Capture the cell that displays the provided text and extract its [X, Y] central coordinate. 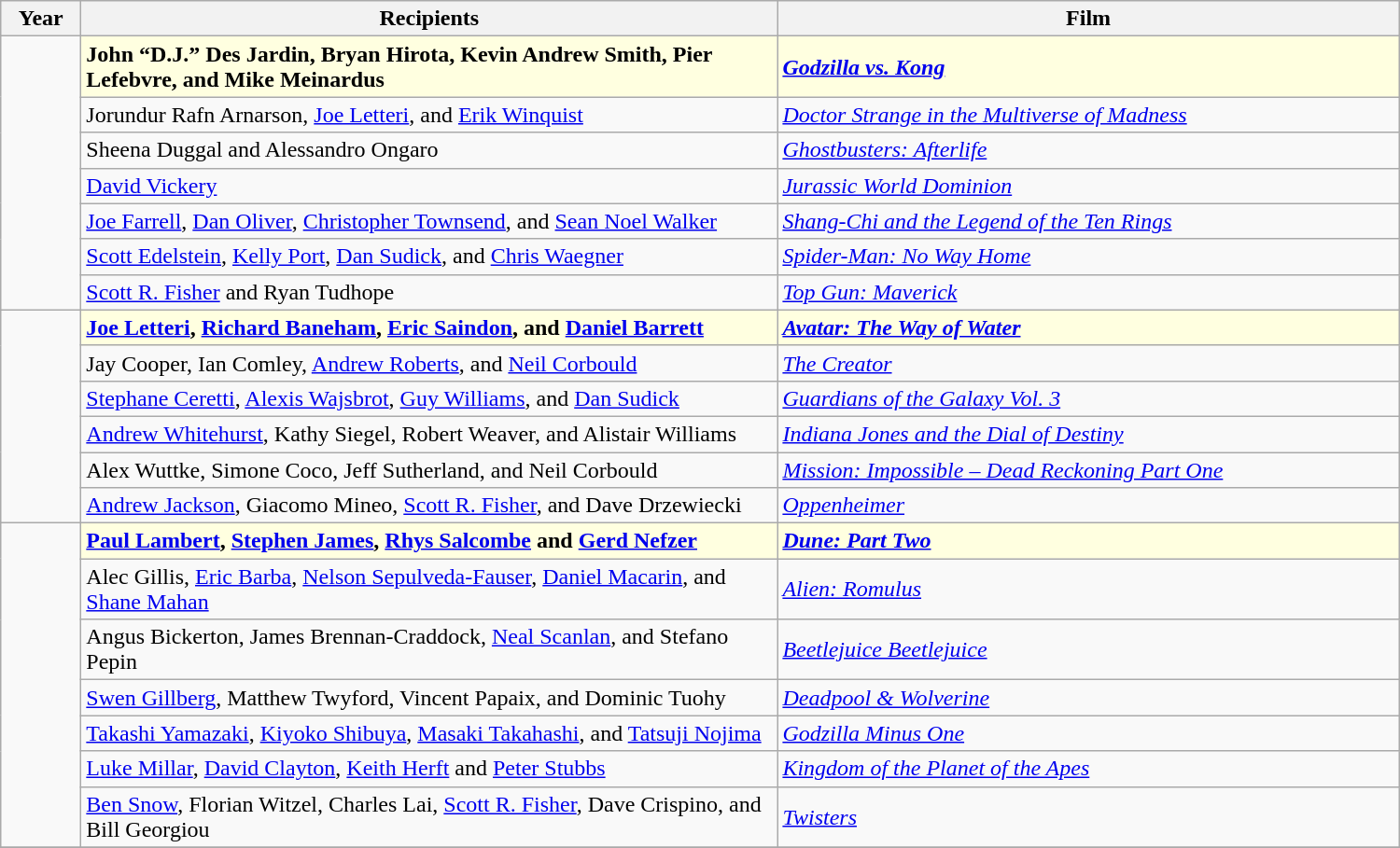
Indiana Jones and the Dial of Destiny [1088, 434]
Angus Bickerton, James Brennan-Craddock, Neal Scanlan, and Stefano Pepin [429, 649]
Sheena Duggal and Alessandro Ongaro [429, 150]
Joe Farrell, Dan Oliver, Christopher Townsend, and Sean Noel Walker [429, 221]
Kingdom of the Planet of the Apes [1088, 769]
John “D.J.” Des Jardin, Bryan Hirota, Kevin Andrew Smith, Pier Lefebvre, and Mike Meinardus [429, 67]
Doctor Strange in the Multiverse of Madness [1088, 115]
Top Gun: Maverick [1088, 292]
Jurassic World Dominion [1088, 186]
Dune: Part Two [1088, 541]
Godzilla vs. Kong [1088, 67]
Godzilla Minus One [1088, 733]
Spider-Man: No Way Home [1088, 257]
Andrew Jackson, Giacomo Mineo, Scott R. Fisher, and Dave Drzewiecki [429, 506]
Paul Lambert, Stephen James, Rhys Salcombe and Gerd Nefzer [429, 541]
Ghostbusters: Afterlife [1088, 150]
Mission: Impossible – Dead Reckoning Part One [1088, 469]
Alien: Romulus [1088, 590]
Film [1088, 19]
Avatar: The Way of Water [1088, 327]
The Creator [1088, 363]
Swen Gillberg, Matthew Twyford, Vincent Papaix, and Dominic Tuohy [429, 698]
Beetlejuice Beetlejuice [1088, 649]
Alec Gillis, Eric Barba, Nelson Sepulveda-Fauser, Daniel Macarin, and Shane Mahan [429, 590]
Alex Wuttke, Simone Coco, Jeff Sutherland, and Neil Corbould [429, 469]
Recipients [429, 19]
Shang-Chi and the Legend of the Ten Rings [1088, 221]
Luke Millar, David Clayton, Keith Herft and Peter Stubbs [429, 769]
Andrew Whitehurst, Kathy Siegel, Robert Weaver, and Alistair Williams [429, 434]
Oppenheimer [1088, 506]
Joe Letteri, Richard Baneham, Eric Saindon, and Daniel Barrett [429, 327]
Stephane Ceretti, Alexis Wajsbrot, Guy Williams, and Dan Sudick [429, 398]
Twisters [1088, 817]
Jorundur Rafn Arnarson, Joe Letteri, and Erik Winquist [429, 115]
Takashi Yamazaki, Kiyoko Shibuya, Masaki Takahashi, and Tatsuji Nojima [429, 733]
Scott R. Fisher and Ryan Tudhope [429, 292]
Guardians of the Galaxy Vol. 3 [1088, 398]
Year [41, 19]
Jay Cooper, Ian Comley, Andrew Roberts, and Neil Corbould [429, 363]
Deadpool & Wolverine [1088, 698]
Scott Edelstein, Kelly Port, Dan Sudick, and Chris Waegner [429, 257]
Ben Snow, Florian Witzel, Charles Lai, Scott R. Fisher, Dave Crispino, and Bill Georgiou [429, 817]
David Vickery [429, 186]
